Find where the given text appears and provide that cell's center as (X, Y) coordinate. 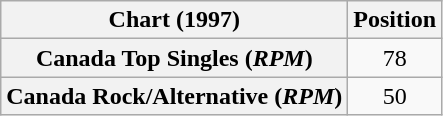
Canada Top Singles (RPM) (174, 58)
Chart (1997) (174, 20)
Canada Rock/Alternative (RPM) (174, 96)
Position (395, 20)
78 (395, 58)
50 (395, 96)
